Return [X, Y] of the center of cell containing provided text 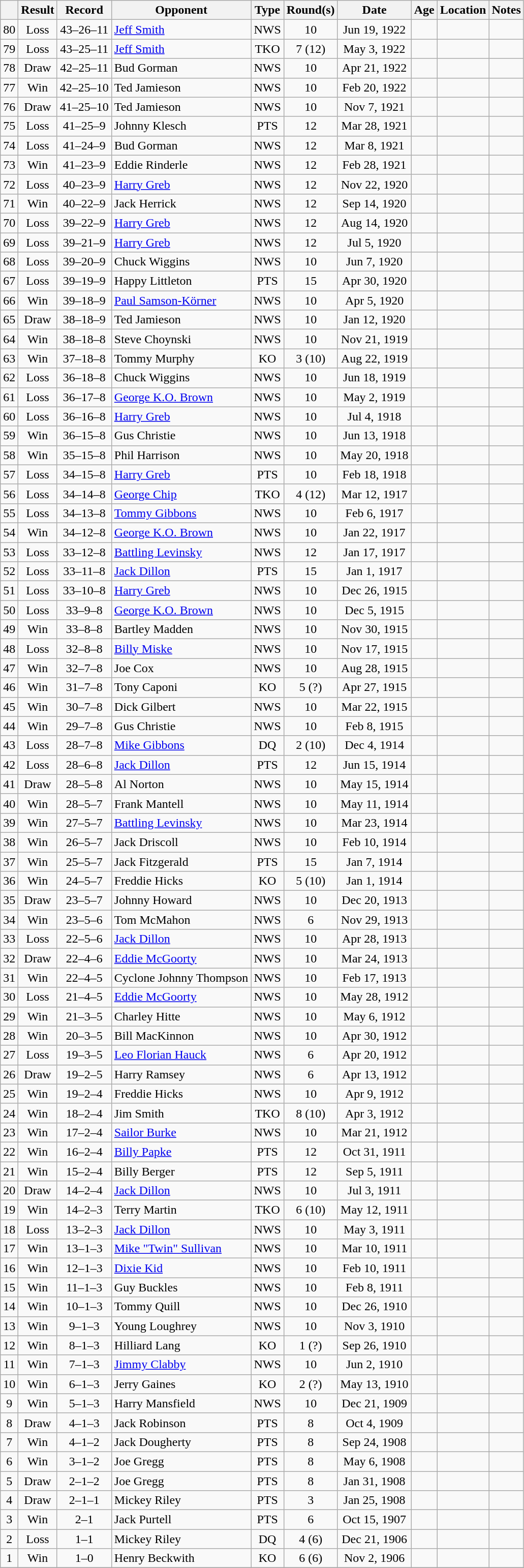
Nov 21, 1919 [374, 339]
69 [9, 243]
7 [9, 1442]
35–15–8 [84, 455]
28–5–8 [84, 784]
Nov 7, 1921 [374, 107]
41–23–9 [84, 165]
Hilliard Lang [181, 1345]
60 [9, 416]
33–9–8 [84, 610]
6 (6) [311, 1558]
71 [9, 203]
Feb 18, 1918 [374, 474]
1–0 [84, 1558]
32 [9, 958]
Aug 14, 1920 [374, 223]
34–14–8 [84, 494]
36–16–8 [84, 416]
Jun 18, 1919 [374, 378]
Apr 27, 1915 [374, 687]
29–7–8 [84, 726]
Jimmy Clabby [181, 1365]
Jan 1, 1914 [374, 881]
Oct 4, 1909 [374, 1423]
41–25–9 [84, 126]
58 [9, 455]
Dec 20, 1913 [374, 900]
74 [9, 145]
59 [9, 436]
Jul 5, 1920 [374, 243]
36–15–8 [84, 436]
11–1–3 [84, 1287]
May 2, 1919 [374, 397]
50 [9, 610]
Type [267, 10]
Charley Hitte [181, 1016]
15–2–4 [84, 1171]
39–22–9 [84, 223]
Paul Samson-Körner [181, 300]
May 20, 1918 [374, 455]
41–24–9 [84, 145]
Mar 12, 1917 [374, 494]
Dec 4, 1914 [374, 745]
Joe Cox [181, 668]
Apr 20, 1912 [374, 1055]
Jun 7, 1920 [374, 262]
Jack Driscoll [181, 842]
Dec 26, 1915 [374, 591]
Feb 20, 1922 [374, 87]
43 [9, 745]
57 [9, 474]
61 [9, 397]
Happy Littleton [181, 281]
May 6, 1908 [374, 1461]
6–1–3 [84, 1384]
23–5–6 [84, 920]
77 [9, 87]
26 [9, 1074]
Jan 12, 1920 [374, 320]
17–2–4 [84, 1132]
39–20–9 [84, 262]
May 11, 1914 [374, 803]
41–25–10 [84, 107]
Aug 22, 1919 [374, 358]
38–18–9 [84, 320]
63 [9, 358]
Henry Beckwith [181, 1558]
40 [9, 803]
38 [9, 842]
21–4–5 [84, 997]
Aug 28, 1915 [374, 668]
May 3, 1911 [374, 1229]
Tony Caponi [181, 687]
2–1–1 [84, 1500]
31–7–8 [84, 687]
38–18–8 [84, 339]
42 [9, 765]
39–18–9 [84, 300]
19 [9, 1210]
49 [9, 629]
33–12–8 [84, 552]
42–25–11 [84, 68]
13 [9, 1326]
35 [9, 900]
Apr 30, 1912 [374, 1036]
24 [9, 1113]
Apr 28, 1913 [374, 939]
29 [9, 1016]
Nov 2, 1906 [374, 1558]
45 [9, 707]
2 (?) [311, 1384]
28–7–8 [84, 745]
27 [9, 1055]
Apr 5, 1920 [374, 300]
25 [9, 1094]
Sep 5, 1911 [374, 1171]
Johnny Howard [181, 900]
19–2–4 [84, 1094]
55 [9, 513]
22–4–6 [84, 958]
May 28, 1912 [374, 997]
May 13, 1910 [374, 1384]
36 [9, 881]
30 [9, 997]
28–6–8 [84, 765]
4 [9, 1500]
Young Loughrey [181, 1326]
Jack Purtell [181, 1520]
Oct 31, 1911 [374, 1152]
5 (?) [311, 687]
42–25–10 [84, 87]
1 (?) [311, 1345]
7 (12) [311, 49]
32–8–8 [84, 649]
Round(s) [311, 10]
Date [374, 10]
Record [84, 10]
14–2–4 [84, 1191]
May 3, 1922 [374, 49]
Notes [506, 10]
33–10–8 [84, 591]
Result [38, 10]
21–3–5 [84, 1016]
4–1–2 [84, 1442]
22–5–6 [84, 939]
24–5–7 [84, 881]
Nov 29, 1913 [374, 920]
62 [9, 378]
26–5–7 [84, 842]
Al Norton [181, 784]
66 [9, 300]
19–3–5 [84, 1055]
22 [9, 1152]
Jerry Gaines [181, 1384]
Mar 10, 1911 [374, 1249]
Jim Smith [181, 1113]
Sep 24, 1908 [374, 1442]
Bartley Madden [181, 629]
76 [9, 107]
Jack Herrick [181, 203]
Apr 13, 1912 [374, 1074]
75 [9, 126]
16–2–4 [84, 1152]
Feb 28, 1921 [374, 165]
67 [9, 281]
20 [9, 1191]
Tommy Murphy [181, 358]
31 [9, 978]
Jan 25, 1908 [374, 1500]
5 [9, 1481]
Apr 9, 1912 [374, 1094]
22–4–5 [84, 978]
Cyclone Johnny Thompson [181, 978]
34–13–8 [84, 513]
Feb 8, 1915 [374, 726]
65 [9, 320]
54 [9, 532]
18–2–4 [84, 1113]
30–7–8 [84, 707]
3 (10) [311, 358]
33–8–8 [84, 629]
Nov 17, 1915 [374, 649]
1 [9, 1558]
6 (10) [311, 1210]
Johnny Klesch [181, 126]
Bill MacKinnon [181, 1036]
70 [9, 223]
36–18–8 [84, 378]
Jan 31, 1908 [374, 1481]
2–1 [84, 1520]
56 [9, 494]
28–5–7 [84, 803]
73 [9, 165]
Mar 23, 1914 [374, 823]
May 12, 1911 [374, 1210]
47 [9, 668]
Sep 26, 1910 [374, 1345]
Dixie Kid [181, 1268]
33–11–8 [84, 571]
Jun 13, 1918 [374, 436]
2 [9, 1539]
Dec 26, 1910 [374, 1307]
43–26–11 [84, 29]
2–1–2 [84, 1481]
36–17–8 [84, 397]
Leo Florian Hauck [181, 1055]
37 [9, 862]
2 (10) [311, 745]
23–5–7 [84, 900]
Feb 17, 1913 [374, 978]
18 [9, 1229]
May 15, 1914 [374, 784]
Billy Papke [181, 1152]
Jack Fitzgerald [181, 862]
72 [9, 184]
5–1–3 [84, 1403]
12–1–3 [84, 1268]
27–5–7 [84, 823]
8 (10) [311, 1113]
Jun 2, 1910 [374, 1365]
Location [463, 10]
Feb 10, 1914 [374, 842]
13–2–3 [84, 1229]
34–12–8 [84, 532]
Apr 30, 1920 [374, 281]
Tommy Gibbons [181, 513]
78 [9, 68]
Guy Buckles [181, 1287]
19–2–5 [84, 1074]
Jan 7, 1914 [374, 862]
79 [9, 49]
Billy Miske [181, 649]
Mike Gibbons [181, 745]
Jan 1, 1917 [374, 571]
Jan 22, 1917 [374, 532]
Dec 5, 1915 [374, 610]
Dec 21, 1906 [374, 1539]
40–23–9 [84, 184]
8–1–3 [84, 1345]
Feb 8, 1911 [374, 1287]
39–19–9 [84, 281]
7–1–3 [84, 1365]
46 [9, 687]
11 [9, 1365]
44 [9, 726]
Steve Choynski [181, 339]
64 [9, 339]
Tom McMahon [181, 920]
Mar 8, 1921 [374, 145]
25–5–7 [84, 862]
37–18–8 [84, 358]
Jun 15, 1914 [374, 765]
Oct 15, 1907 [374, 1520]
Phil Harrison [181, 455]
May 6, 1912 [374, 1016]
Feb 10, 1911 [374, 1268]
5 (10) [311, 881]
Jul 4, 1918 [374, 416]
32–7–8 [84, 668]
34–15–8 [84, 474]
George Chip [181, 494]
Jun 19, 1922 [374, 29]
4–1–3 [84, 1423]
14–2–3 [84, 1210]
48 [9, 649]
9 [9, 1403]
17 [9, 1249]
4 (12) [311, 494]
Apr 3, 1912 [374, 1113]
41 [9, 784]
Frank Mantell [181, 803]
80 [9, 29]
Mike "Twin" Sullivan [181, 1249]
Mar 21, 1912 [374, 1132]
40–22–9 [84, 203]
Tommy Quill [181, 1307]
Nov 30, 1915 [374, 629]
Eddie Rinderle [181, 165]
Nov 3, 1910 [374, 1326]
Opponent [181, 10]
Harry Mansfield [181, 1403]
4 (6) [311, 1539]
Mar 22, 1915 [374, 707]
Harry Ramsey [181, 1074]
33 [9, 939]
39–21–9 [84, 243]
51 [9, 591]
28 [9, 1036]
21 [9, 1171]
Sep 14, 1920 [374, 203]
14 [9, 1307]
9–1–3 [84, 1326]
Terry Martin [181, 1210]
Mar 24, 1913 [374, 958]
Dick Gilbert [181, 707]
Jack Dougherty [181, 1442]
10–1–3 [84, 1307]
Jul 3, 1911 [374, 1191]
Dec 21, 1909 [374, 1403]
Age [424, 10]
Mar 28, 1921 [374, 126]
39 [9, 823]
Nov 22, 1920 [374, 184]
3–1–2 [84, 1461]
23 [9, 1132]
52 [9, 571]
Billy Berger [181, 1171]
16 [9, 1268]
Apr 21, 1922 [374, 68]
13–1–3 [84, 1249]
1–1 [84, 1539]
43–25–11 [84, 49]
20–3–5 [84, 1036]
Jan 17, 1917 [374, 552]
Jack Robinson [181, 1423]
53 [9, 552]
Feb 6, 1917 [374, 513]
Sailor Burke [181, 1132]
34 [9, 920]
68 [9, 262]
